Identify which cell holds the provided text, then report its (X, Y) central coordinate. 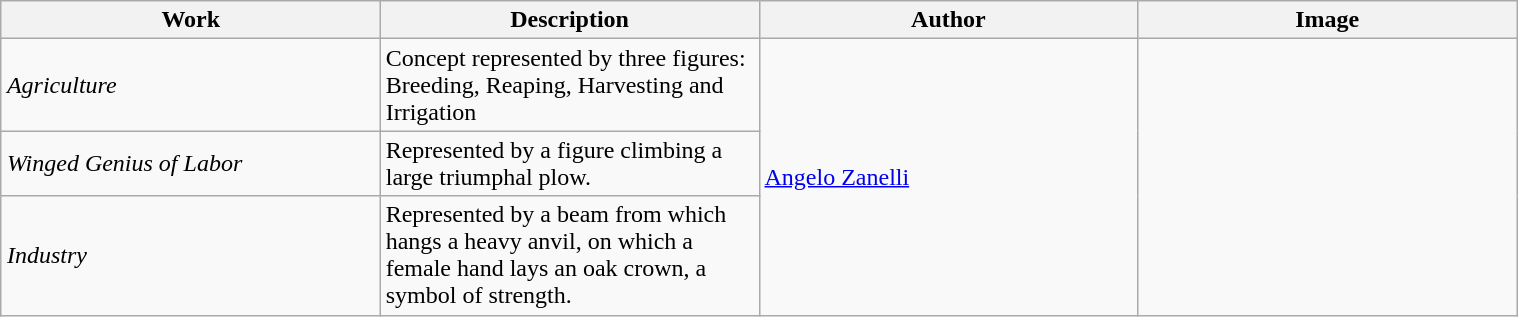
Description (570, 20)
Angelo Zanelli (948, 177)
Agriculture (190, 85)
Concept represented by three figures: Breeding, Reaping, Harvesting and Irrigation (570, 85)
Winged Genius of Labor (190, 164)
Represented by a figure climbing a large triumphal plow. (570, 164)
Image (1328, 20)
Work (190, 20)
Industry (190, 256)
Represented by a beam from which hangs a heavy anvil, on which a female hand lays an oak crown, a symbol of strength. (570, 256)
Author (948, 20)
